Find where the given text appears and provide that cell's center as (x, y) coordinate. 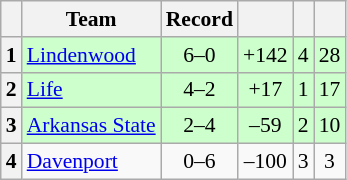
17 (330, 90)
–59 (266, 126)
+17 (266, 90)
Record (200, 19)
Arkansas State (92, 126)
2–4 (200, 126)
+142 (266, 55)
10 (330, 126)
0–6 (200, 162)
Davenport (92, 162)
6–0 (200, 55)
Team (92, 19)
–100 (266, 162)
28 (330, 55)
Life (92, 90)
Lindenwood (92, 55)
4–2 (200, 90)
